Output the (x, y) coordinate of the center of the cell containing the given text.  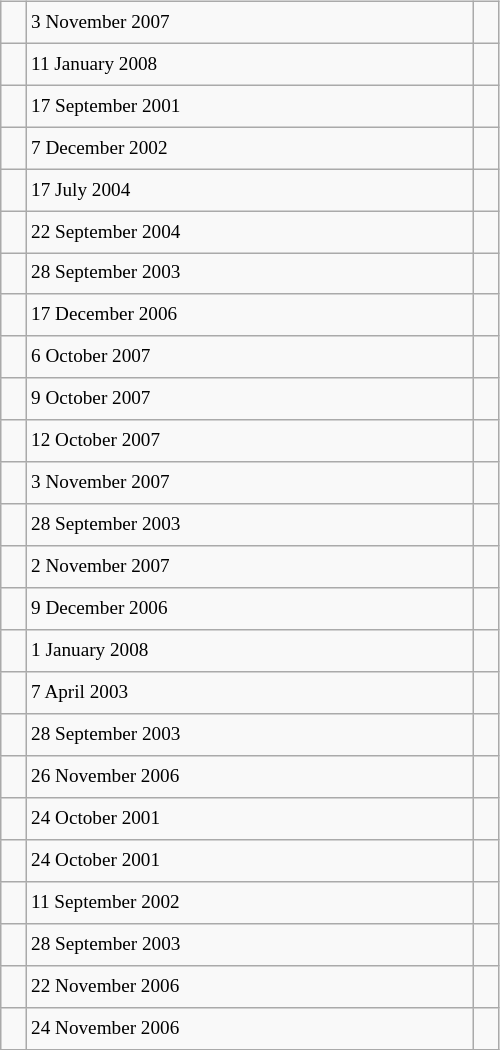
26 November 2006 (249, 777)
24 November 2006 (249, 1028)
11 January 2008 (249, 64)
7 April 2003 (249, 693)
17 December 2006 (249, 315)
22 September 2004 (249, 232)
9 October 2007 (249, 399)
11 September 2002 (249, 902)
17 July 2004 (249, 190)
7 December 2002 (249, 148)
9 December 2006 (249, 609)
2 November 2007 (249, 567)
17 September 2001 (249, 106)
6 October 2007 (249, 357)
22 November 2006 (249, 986)
1 January 2008 (249, 651)
12 October 2007 (249, 441)
